Scan for the cell matching the given text and deliver its [X, Y] coordinate at center. 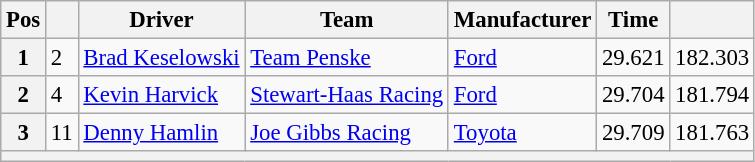
4 [62, 95]
Stewart-Haas Racing [347, 95]
Toyota [522, 133]
181.763 [712, 133]
29.621 [634, 58]
182.303 [712, 58]
Team [347, 20]
Time [634, 20]
Kevin Harvick [162, 95]
181.794 [712, 95]
Manufacturer [522, 20]
Joe Gibbs Racing [347, 133]
Driver [162, 20]
Brad Keselowski [162, 58]
29.704 [634, 95]
1 [24, 58]
3 [24, 133]
Team Penske [347, 58]
11 [62, 133]
Pos [24, 20]
Denny Hamlin [162, 133]
29.709 [634, 133]
